Provide the [x, y] coordinate of the cell's center where the given text is located.  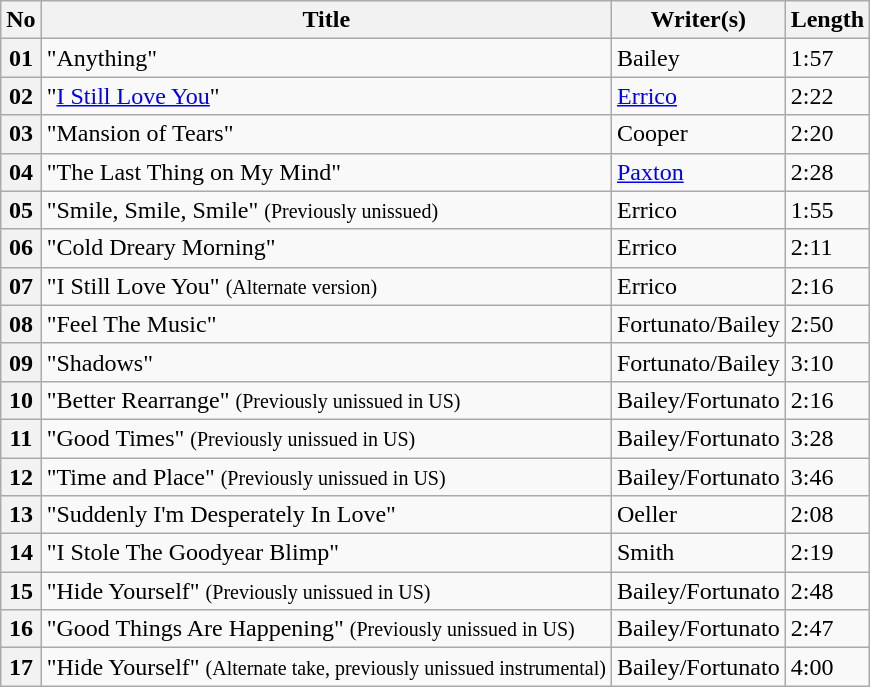
"Suddenly I'm Desperately In Love" [326, 515]
"I Still Love You" [326, 96]
Length [827, 20]
3:28 [827, 438]
17 [21, 667]
1:57 [827, 58]
05 [21, 210]
2:20 [827, 134]
Oeller [698, 515]
"Better Rearrange" (Previously unissued in US) [326, 400]
10 [21, 400]
13 [21, 515]
"Hide Yourself" (Alternate take, previously unissued instrumental) [326, 667]
3:46 [827, 477]
04 [21, 172]
2:28 [827, 172]
2:19 [827, 553]
2:48 [827, 591]
4:00 [827, 667]
2:22 [827, 96]
"I Stole The Goodyear Blimp" [326, 553]
2:50 [827, 324]
"Shadows" [326, 362]
14 [21, 553]
Writer(s) [698, 20]
12 [21, 477]
11 [21, 438]
"Good Times" (Previously unissued in US) [326, 438]
15 [21, 591]
06 [21, 248]
"I Still Love You" (Alternate version) [326, 286]
2:47 [827, 629]
09 [21, 362]
No [21, 20]
1:55 [827, 210]
"Mansion of Tears" [326, 134]
02 [21, 96]
01 [21, 58]
16 [21, 629]
"Hide Yourself" (Previously unissued in US) [326, 591]
"Time and Place" (Previously unissued in US) [326, 477]
"Good Things Are Happening" (Previously unissued in US) [326, 629]
Smith [698, 553]
Bailey [698, 58]
03 [21, 134]
2:08 [827, 515]
08 [21, 324]
07 [21, 286]
Title [326, 20]
"Feel The Music" [326, 324]
"Anything" [326, 58]
Paxton [698, 172]
Cooper [698, 134]
"Smile, Smile, Smile" (Previously unissued) [326, 210]
3:10 [827, 362]
2:11 [827, 248]
"Cold Dreary Morning" [326, 248]
"The Last Thing on My Mind" [326, 172]
